For the text-containing cell, return its midpoint in (x, y) coordinate format. 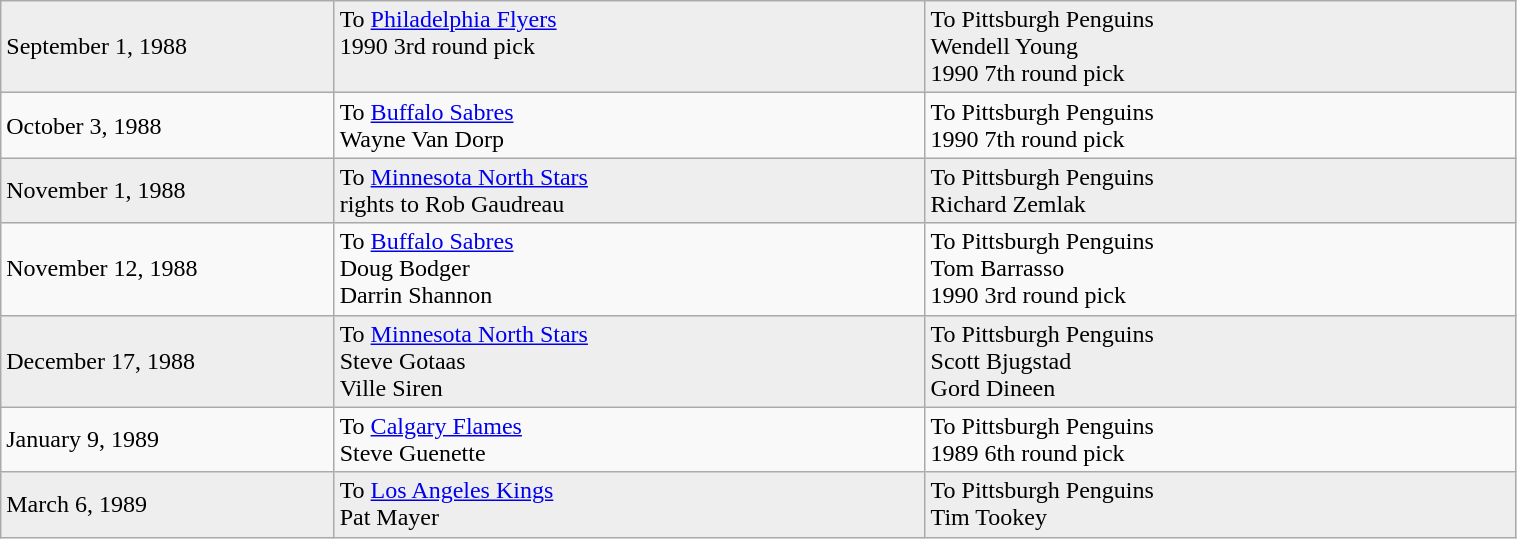
December 17, 1988 (168, 361)
To Pittsburgh PenguinsWendell Young1990 7th round pick (1220, 47)
September 1, 1988 (168, 47)
To Pittsburgh PenguinsTom Barrasso1990 3rd round pick (1220, 269)
To Buffalo SabresWayne Van Dorp (630, 126)
To Pittsburgh Penguins1989 6th round pick (1220, 440)
To Philadelphia Flyers1990 3rd round pick (630, 47)
March 6, 1989 (168, 504)
To Minnesota North StarsSteve GotaasVille Siren (630, 361)
January 9, 1989 (168, 440)
To Pittsburgh Penguins1990 7th round pick (1220, 126)
October 3, 1988 (168, 126)
To Calgary FlamesSteve Guenette (630, 440)
November 12, 1988 (168, 269)
To Buffalo SabresDoug BodgerDarrin Shannon (630, 269)
To Los Angeles KingsPat Mayer (630, 504)
To Pittsburgh PenguinsScott BjugstadGord Dineen (1220, 361)
To Pittsburgh PenguinsTim Tookey (1220, 504)
To Minnesota North Starsrights to Rob Gaudreau (630, 190)
To Pittsburgh PenguinsRichard Zemlak (1220, 190)
November 1, 1988 (168, 190)
